Return the (x, y) coordinate for the center point of the cell that contains the specified text.  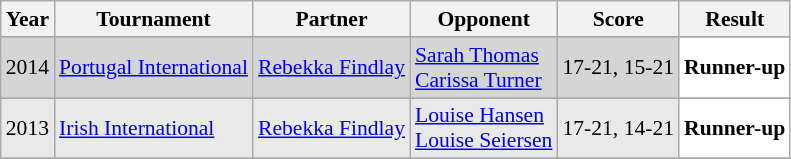
Sarah Thomas Carissa Turner (484, 68)
17-21, 14-21 (618, 128)
2014 (28, 68)
Tournament (154, 19)
Irish International (154, 128)
Portugal International (154, 68)
Opponent (484, 19)
Year (28, 19)
Result (734, 19)
Louise Hansen Louise Seiersen (484, 128)
Partner (332, 19)
17-21, 15-21 (618, 68)
2013 (28, 128)
Score (618, 19)
